From the cell containing the given text, extract its center point as [X, Y] coordinate. 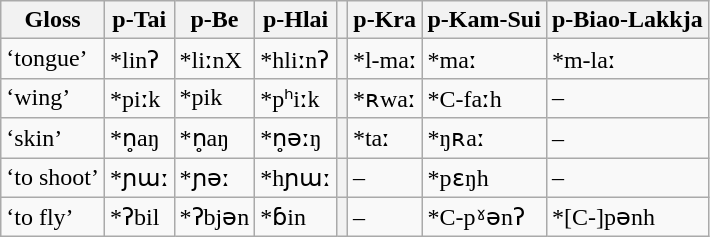
‘skin’ [53, 138]
*ɓin [296, 217]
*pik [214, 98]
p-Kra [384, 20]
*liːnX [214, 59]
*maː [484, 59]
*C-faːh [484, 98]
‘to fly’ [53, 217]
p-Tai [139, 20]
*hɲɯː [296, 178]
*C-pˠənʔ [484, 217]
*[C-]pənh [627, 217]
*ʀwaː [384, 98]
*ŋʀaː [484, 138]
Gloss [53, 20]
*l-maː [384, 59]
*m-laː [627, 59]
*pɛŋh [484, 178]
*n̥əːŋ [296, 138]
*taː [384, 138]
p-Be [214, 20]
p-Biao-Lakkja [627, 20]
*ɲəː [214, 178]
*hliːnʔ [296, 59]
*ʔbil [139, 217]
*linʔ [139, 59]
p-Kam-Sui [484, 20]
‘wing’ [53, 98]
p-Hlai [296, 20]
*pʰiːk [296, 98]
‘to shoot’ [53, 178]
‘tongue’ [53, 59]
*ʔbjən [214, 217]
*ɲɯː [139, 178]
*piːk [139, 98]
